Return (X, Y) of the center of cell containing provided text 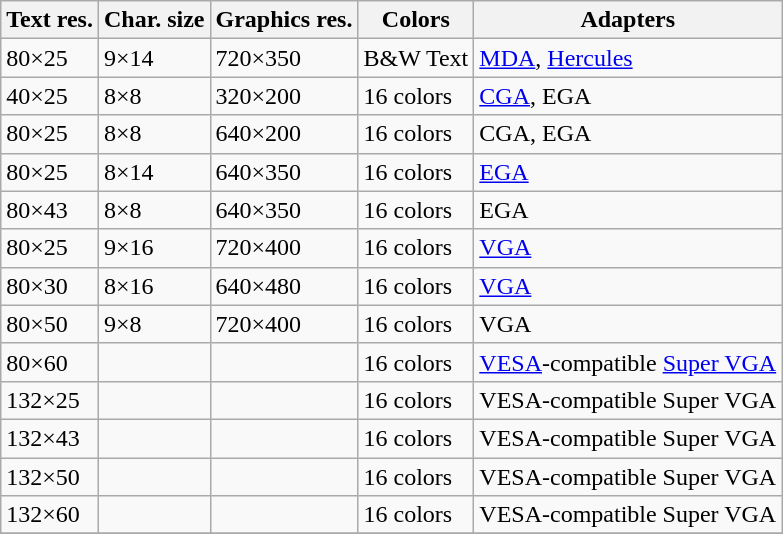
320×200 (284, 96)
B&W Text (416, 58)
9×14 (154, 58)
9×8 (154, 324)
640×200 (284, 134)
80×30 (50, 286)
Colors (416, 20)
132×60 (50, 515)
132×25 (50, 400)
40×25 (50, 96)
640×480 (284, 286)
8×14 (154, 172)
80×50 (50, 324)
132×50 (50, 477)
MDA, Hercules (628, 58)
132×43 (50, 438)
8×16 (154, 286)
Adapters (628, 20)
Graphics res. (284, 20)
Text res. (50, 20)
9×16 (154, 248)
720×350 (284, 58)
80×43 (50, 210)
80×60 (50, 362)
Char. size (154, 20)
